Find where the given text appears and provide that cell's center as (X, Y) coordinate. 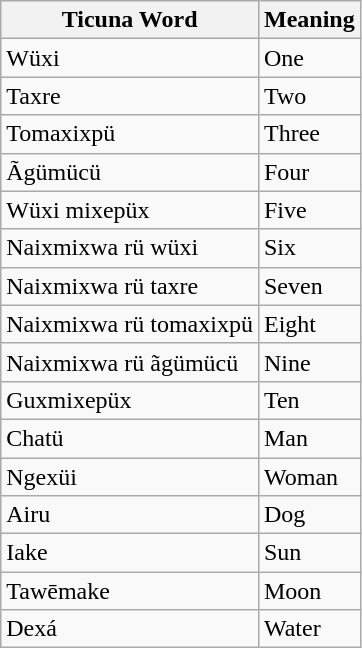
Ngexüi (130, 477)
Tomaxixpü (130, 134)
Naixmixwa rü taxre (130, 286)
Five (309, 210)
Tawēmake (130, 591)
Sun (309, 553)
Six (309, 248)
Eight (309, 324)
Woman (309, 477)
Man (309, 438)
Naixmixwa rü tomaxixpü (130, 324)
Guxmixepüx (130, 400)
Moon (309, 591)
Four (309, 172)
Meaning (309, 20)
Three (309, 134)
Ãgümücü (130, 172)
Wüxi (130, 58)
Dexá (130, 629)
Two (309, 96)
Wüxi mixepüx (130, 210)
Water (309, 629)
Naixmixwa rü ãgümücü (130, 362)
Chatü (130, 438)
Nine (309, 362)
Naixmixwa rü wüxi (130, 248)
One (309, 58)
Seven (309, 286)
Dog (309, 515)
Ticuna Word (130, 20)
Airu (130, 515)
Taxre (130, 96)
Ten (309, 400)
Iake (130, 553)
